From the cell containing the given text, extract its center point as (X, Y) coordinate. 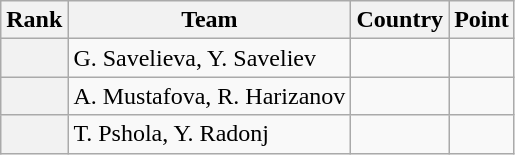
Country (400, 20)
G. Savelieva, Y. Saveliev (210, 58)
Rank (34, 20)
A. Mustafova, R. Harizanov (210, 96)
Team (210, 20)
T. Pshola, Y. Radonj (210, 134)
Point (482, 20)
